Return the (x, y) coordinate for the center point of the cell that contains the specified text.  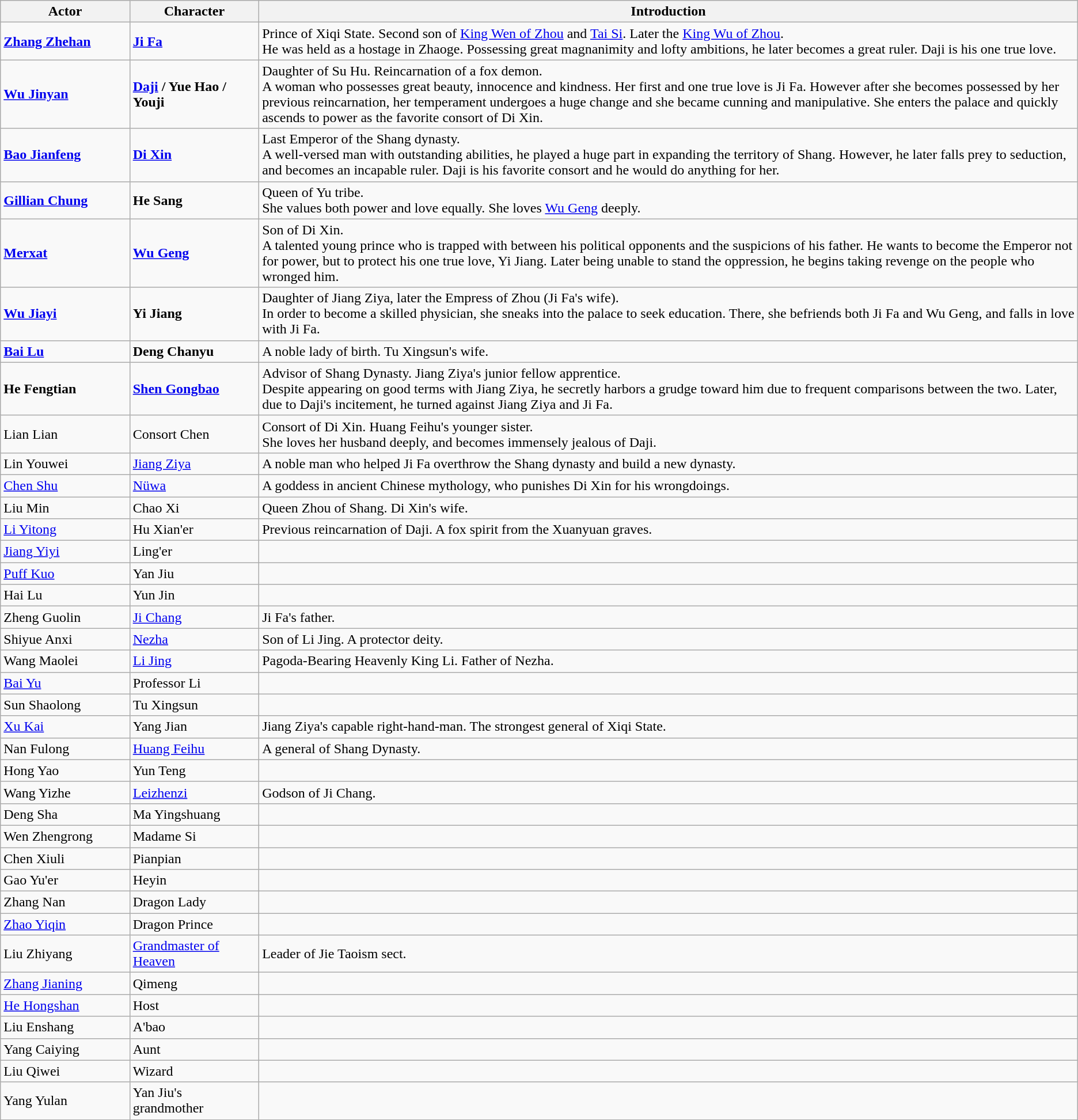
Gao Yu'er (65, 880)
A'bao (194, 1027)
Queen Zhou of Shang. Di Xin's wife. (669, 507)
Pagoda-Bearing Heavenly King Li. Father of Nezha. (669, 661)
Heyin (194, 880)
He Hongshan (65, 1005)
Aunt (194, 1049)
Chen Xiuli (65, 859)
Yi Jiang (194, 314)
Ji Fa's father. (669, 617)
Di Xin (194, 155)
Zheng Guolin (65, 617)
Li Yitong (65, 530)
Wang Yizhe (65, 792)
Liu Min (65, 507)
Wang Maolei (65, 661)
Liu Zhiyang (65, 954)
Ma Yingshuang (194, 814)
A noble man who helped Ji Fa overthrow the Shang dynasty and build a new dynasty. (669, 464)
Yang Yulan (65, 1101)
Yang Jian (194, 727)
Wu Geng (194, 253)
Shen Gongbao (194, 389)
Zhang Jianing (65, 984)
Queen of Yu tribe. She values both power and love equally. She loves Wu Geng deeply. (669, 200)
Gillian Chung (65, 200)
Lin Youwei (65, 464)
Ling'er (194, 552)
Yan Jiu (194, 574)
Xu Kai (65, 727)
Wu Jiayi (65, 314)
Zhang Nan (65, 902)
Dragon Prince (194, 924)
Deng Chanyu (194, 351)
Nüwa (194, 485)
Introduction (669, 12)
Jiang Yiyi (65, 552)
Leizhenzi (194, 792)
He Sang (194, 200)
Leader of Jie Taoism sect. (669, 954)
Li Jing (194, 661)
Hu Xian'er (194, 530)
A goddess in ancient Chinese mythology, who punishes Di Xin for his wrongdoings. (669, 485)
Nezha (194, 639)
He Fengtian (65, 389)
Pianpian (194, 859)
Zhang Zhehan (65, 41)
Professor Li (194, 683)
Consort of Di Xin. Huang Feihu's younger sister.She loves her husband deeply, and becomes immensely jealous of Daji. (669, 434)
Shiyue Anxi (65, 639)
Merxat (65, 253)
Bai Yu (65, 683)
Actor (65, 12)
A noble lady of birth. Tu Xingsun's wife. (669, 351)
Madame Si (194, 836)
Yun Jin (194, 595)
Bao Jianfeng (65, 155)
Jiang Ziya (194, 464)
Consort Chen (194, 434)
Wu Jinyan (65, 94)
Yang Caiying (65, 1049)
Chen Shu (65, 485)
Lian Lian (65, 434)
Huang Feihu (194, 749)
Wen Zhengrong (65, 836)
Chao Xi (194, 507)
Hai Lu (65, 595)
Grandmaster of Heaven (194, 954)
Yun Teng (194, 770)
Qimeng (194, 984)
A general of Shang Dynasty. (669, 749)
Dragon Lady (194, 902)
Tu Xingsun (194, 705)
Puff Kuo (65, 574)
Jiang Ziya's capable right-hand-man. The strongest general of Xiqi State. (669, 727)
Liu Qiwei (65, 1071)
Yan Jiu's grandmother (194, 1101)
Nan Fulong (65, 749)
Wizard (194, 1071)
Son of Li Jing. A protector deity. (669, 639)
Zhao Yiqin (65, 924)
Bai Lu (65, 351)
Liu Enshang (65, 1027)
Daji / Yue Hao / Youji (194, 94)
Godson of Ji Chang. (669, 792)
Deng Sha (65, 814)
Character (194, 12)
Hong Yao (65, 770)
Ji Chang (194, 617)
Ji Fa (194, 41)
Host (194, 1005)
Sun Shaolong (65, 705)
Previous reincarnation of Daji. A fox spirit from the Xuanyuan graves. (669, 530)
